Output the [X, Y] coordinate of the center of the cell containing the given text.  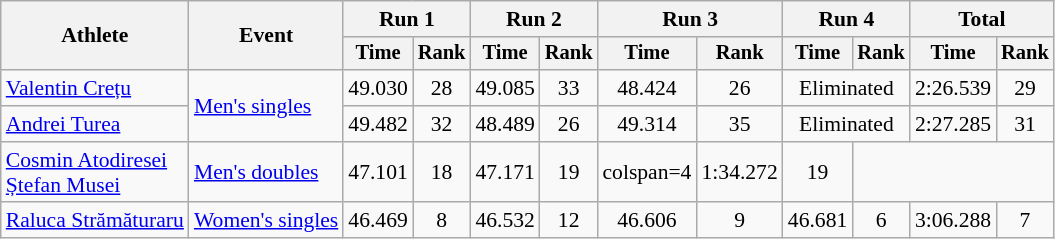
Women's singles [266, 221]
28 [442, 88]
35 [739, 124]
47.171 [504, 172]
48.489 [504, 124]
Raluca Strămăturaru [95, 221]
49.314 [646, 124]
32 [442, 124]
Athlete [95, 36]
Run 4 [846, 19]
Valentin Crețu [95, 88]
8 [442, 221]
Andrei Turea [95, 124]
Cosmin AtodireseiȘtefan Musei [95, 172]
Run 1 [406, 19]
Men's doubles [266, 172]
49.482 [378, 124]
46.469 [378, 221]
Event [266, 36]
2:27.285 [953, 124]
colspan=4 [646, 172]
49.085 [504, 88]
47.101 [378, 172]
Run 3 [690, 19]
7 [1025, 221]
46.532 [504, 221]
31 [1025, 124]
46.606 [646, 221]
Men's singles [266, 106]
2:26.539 [953, 88]
9 [739, 221]
Run 2 [534, 19]
12 [569, 221]
29 [1025, 88]
49.030 [378, 88]
18 [442, 172]
3:06.288 [953, 221]
1:34.272 [739, 172]
6 [881, 221]
46.681 [818, 221]
33 [569, 88]
48.424 [646, 88]
Total [982, 19]
